For the text-containing cell, return its midpoint in [X, Y] coordinate format. 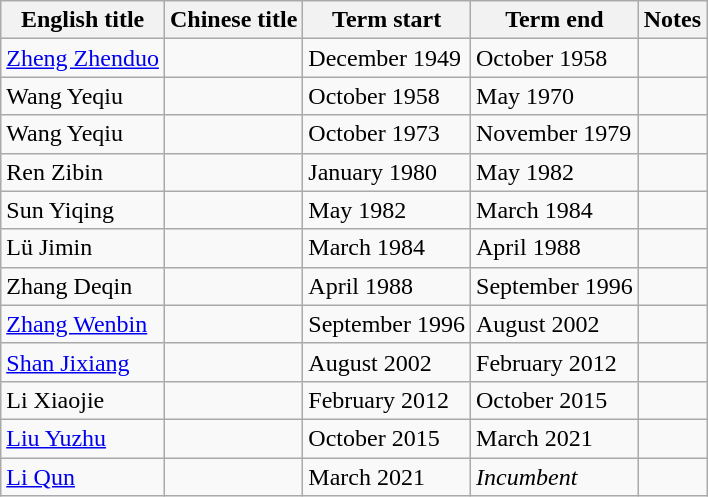
Chinese title [233, 20]
Zhang Wenbin [83, 324]
English title [83, 20]
November 1979 [555, 134]
Lü Jimin [83, 248]
Shan Jixiang [83, 362]
Li Xiaojie [83, 400]
Notes [672, 20]
Li Qun [83, 477]
Zheng Zhenduo [83, 58]
Zhang Deqin [83, 286]
Sun Yiqing [83, 210]
Liu Yuzhu [83, 438]
Term end [555, 20]
January 1980 [387, 172]
Incumbent [555, 477]
December 1949 [387, 58]
October 1973 [387, 134]
Ren Zibin [83, 172]
Term start [387, 20]
May 1970 [555, 96]
